Extract the [X, Y] coordinate from the center of the cell holding the provided text.  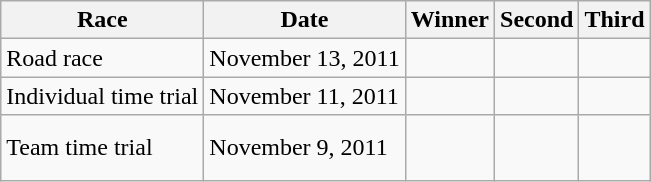
November 9, 2011 [304, 148]
Race [102, 20]
November 11, 2011 [304, 96]
Team time trial [102, 148]
Date [304, 20]
Third [614, 20]
Individual time trial [102, 96]
Winner [450, 20]
Second [537, 20]
November 13, 2011 [304, 58]
Road race [102, 58]
